Detect which cell encompasses the target text, then output its [x, y] center coordinate. 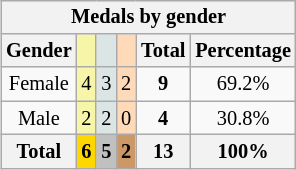
13 [163, 152]
3 [106, 84]
Percentage [243, 51]
100% [243, 152]
Male [38, 118]
9 [163, 84]
Female [38, 84]
Gender [38, 51]
Medals by gender [148, 17]
0 [126, 118]
5 [106, 152]
6 [87, 152]
30.8% [243, 118]
69.2% [243, 84]
